Determine the [x, y] coordinate at the center of the cell enclosing the given text.  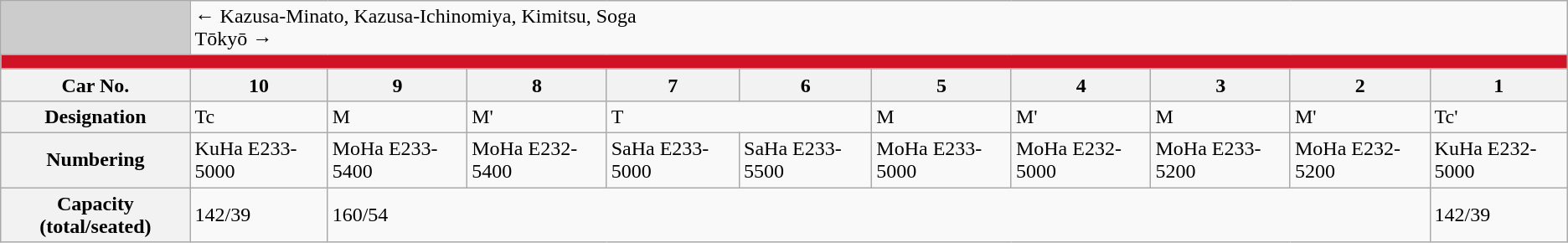
4 [1081, 85]
MoHa E233-5200 [1221, 159]
MoHa E232-5000 [1081, 159]
MoHa E232-5200 [1360, 159]
6 [806, 85]
2 [1360, 85]
MoHa E233-5400 [397, 159]
7 [673, 85]
Capacity (total/seated) [95, 215]
Tc [259, 116]
3 [1221, 85]
Tc' [1498, 116]
Designation [95, 116]
160/54 [879, 215]
Numbering [95, 159]
KuHa E233-5000 [259, 159]
10 [259, 85]
Car No. [95, 85]
KuHa E232-5000 [1498, 159]
9 [397, 85]
T [739, 116]
MoHa E233-5000 [941, 159]
← Kazusa-Minato, Kazusa-Ichinomiya, Kimitsu, SogaTōkyō → [879, 28]
SaHa E233-5000 [673, 159]
8 [538, 85]
MoHa E232-5400 [538, 159]
SaHa E233-5500 [806, 159]
5 [941, 85]
1 [1498, 85]
